Scan for the cell matching the given text and deliver its (X, Y) coordinate at center. 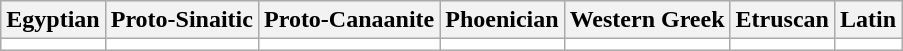
Proto-Canaanite (348, 20)
Etruscan (782, 20)
Latin (868, 20)
Phoenician (502, 20)
Western Greek (647, 20)
Egyptian (53, 20)
Proto-Sinaitic (182, 20)
